Identify which cell holds the provided text, then report its [x, y] central coordinate. 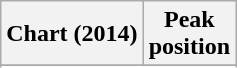
Peak position [189, 34]
Chart (2014) [72, 34]
